Extract the [x, y] coordinate from the center of the cell holding the provided text.  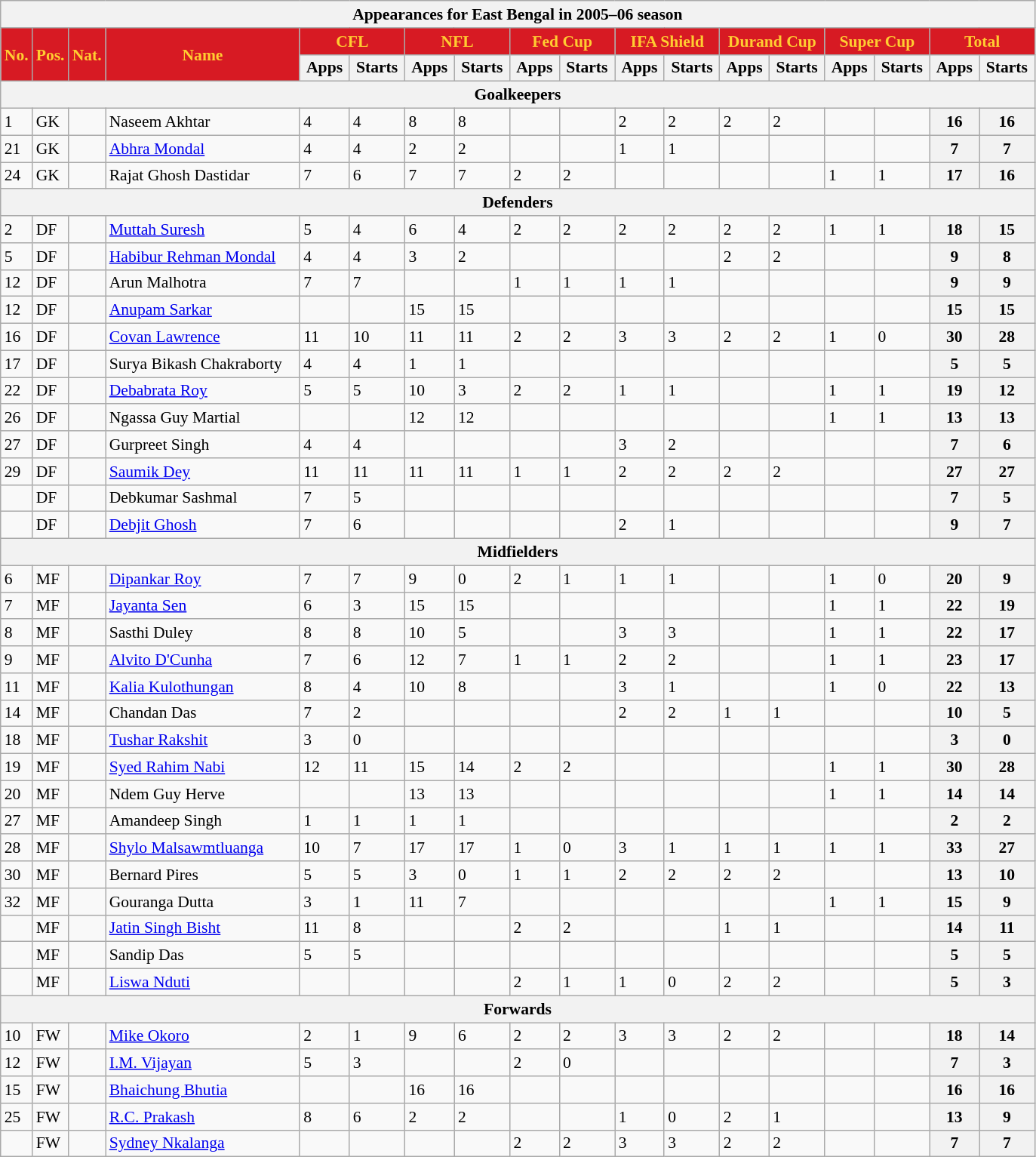
Mike Okoro [203, 1036]
Ndem Guy Herve [203, 794]
Defenders [518, 203]
Ngassa Guy Martial [203, 418]
Sandip Das [203, 955]
No. [17, 54]
29 [17, 472]
Bhaichung Bhutia [203, 1090]
Goalkeepers [518, 95]
Liswa Nduti [203, 983]
Forwards [518, 1009]
Sasthi Duley [203, 633]
Appearances for East Bengal in 2005–06 season [518, 14]
I.M. Vijayan [203, 1063]
Alvito D'Cunha [203, 660]
Debabrata Roy [203, 391]
25 [17, 1117]
Dipankar Roy [203, 579]
33 [955, 848]
Durand Cup [773, 42]
Gurpreet Singh [203, 445]
R.C. Prakash [203, 1117]
Muttah Suresh [203, 229]
Sydney Nkalanga [203, 1143]
Debkumar Sashmal [203, 498]
Pos. [51, 54]
Amandeep Singh [203, 821]
Midfielders [518, 552]
Fed Cup [563, 42]
Name [203, 54]
Kalia Kulothungan [203, 687]
32 [17, 902]
CFL [352, 42]
Nat. [88, 54]
Naseem Akhtar [203, 122]
23 [955, 660]
Habibur Rehman Mondal [203, 257]
Covan Lawrence [203, 337]
Total [982, 42]
21 [17, 149]
Gouranga Dutta [203, 902]
IFA Shield [667, 42]
Saumik Dey [203, 472]
Surya Bikash Chakraborty [203, 364]
Syed Rahim Nabi [203, 768]
Jatin Singh Bisht [203, 928]
Jayanta Sen [203, 606]
26 [17, 418]
Arun Malhotra [203, 283]
Tushar Rakshit [203, 740]
Anupam Sarkar [203, 310]
Abhra Mondal [203, 149]
NFL [457, 42]
Bernard Pires [203, 875]
Chandan Das [203, 713]
Rajat Ghosh Dastidar [203, 176]
Super Cup [877, 42]
24 [17, 176]
Debjit Ghosh [203, 525]
Shylo Malsawmtluanga [203, 848]
